Identify which cell holds the provided text, then report its [x, y] central coordinate. 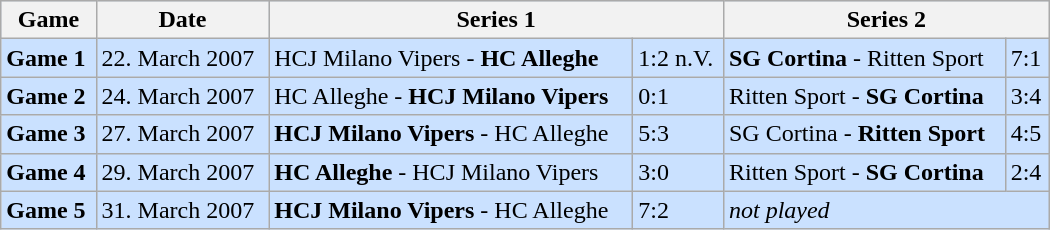
4:5 [1027, 134]
24. March 2007 [182, 96]
7:2 [678, 210]
3:0 [678, 172]
Game 4 [48, 172]
Game 2 [48, 96]
not played [886, 210]
Game 3 [48, 134]
27. March 2007 [182, 134]
2:4 [1027, 172]
31. March 2007 [182, 210]
Game [48, 20]
22. March 2007 [182, 58]
Series 1 [496, 20]
3:4 [1027, 96]
Game 1 [48, 58]
Game 5 [48, 210]
5:3 [678, 134]
1:2 n.V. [678, 58]
0:1 [678, 96]
7:1 [1027, 58]
Date [182, 20]
Series 2 [886, 20]
29. March 2007 [182, 172]
